Detect which cell encompasses the target text, then output its (X, Y) center coordinate. 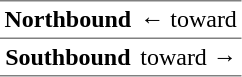
toward → (189, 57)
Southbound (68, 57)
Northbound (68, 20)
← toward (189, 20)
